Determine the [x, y] coordinate at the center of the cell enclosing the given text.  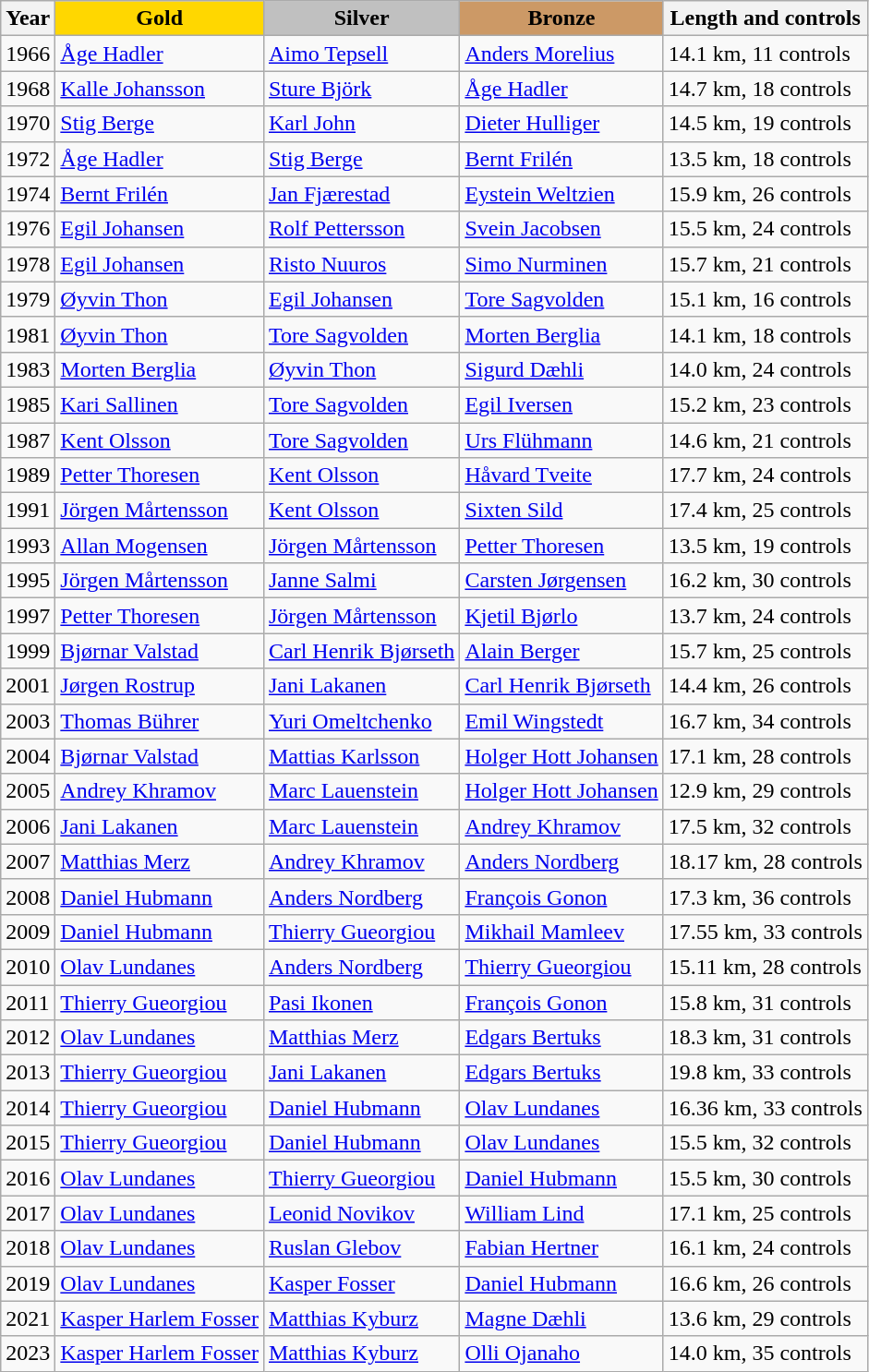
1976 [28, 229]
1997 [28, 616]
13.7 km, 24 controls [765, 616]
Svein Jacobsen [561, 229]
16.2 km, 30 controls [765, 581]
Aimo Tepsell [361, 54]
Silver [361, 18]
15.11 km, 28 controls [765, 967]
Emil Wingstedt [561, 721]
Leonid Novikov [361, 1213]
1966 [28, 54]
Yuri Omeltchenko [361, 721]
2004 [28, 756]
Dieter Hulliger [561, 124]
Janne Salmi [361, 581]
2021 [28, 1318]
William Lind [561, 1213]
Year [28, 18]
Ruslan Glebov [361, 1248]
Jørgen Rostrup [160, 686]
1983 [28, 369]
Karl John [361, 124]
15.2 km, 23 controls [765, 404]
2003 [28, 721]
Anders Morelius [561, 54]
Kjetil Bjørlo [561, 616]
2009 [28, 932]
Sixten Sild [561, 511]
16.1 km, 24 controls [765, 1248]
1989 [28, 475]
2005 [28, 791]
14.1 km, 18 controls [765, 334]
15.5 km, 24 controls [765, 229]
17.4 km, 25 controls [765, 511]
2008 [28, 897]
2010 [28, 967]
Thomas Bührer [160, 721]
13.6 km, 29 controls [765, 1318]
2001 [28, 686]
Sigurd Dæhli [561, 369]
1978 [28, 264]
17.7 km, 24 controls [765, 475]
2016 [28, 1178]
15.5 km, 30 controls [765, 1178]
2017 [28, 1213]
Eystein Weltzien [561, 194]
14.6 km, 21 controls [765, 440]
18.17 km, 28 controls [765, 861]
2019 [28, 1283]
2018 [28, 1248]
Fabian Hertner [561, 1248]
1999 [28, 651]
16.36 km, 33 controls [765, 1108]
Allan Mogensen [160, 546]
1974 [28, 194]
Egil Iversen [561, 404]
2023 [28, 1354]
1979 [28, 299]
14.0 km, 35 controls [765, 1354]
18.3 km, 31 controls [765, 1038]
17.55 km, 33 controls [765, 932]
Kalle Johansson [160, 89]
Urs Flühmann [561, 440]
Jan Fjærestad [361, 194]
Alain Berger [561, 651]
13.5 km, 18 controls [765, 159]
1987 [28, 440]
15.7 km, 21 controls [765, 264]
14.4 km, 26 controls [765, 686]
2011 [28, 1002]
1981 [28, 334]
2006 [28, 826]
Carsten Jørgensen [561, 581]
15.7 km, 25 controls [765, 651]
1995 [28, 581]
1970 [28, 124]
15.1 km, 16 controls [765, 299]
Mikhail Mamleev [561, 932]
Kari Sallinen [160, 404]
14.5 km, 19 controls [765, 124]
2014 [28, 1108]
1991 [28, 511]
15.5 km, 32 controls [765, 1143]
1968 [28, 89]
17.5 km, 32 controls [765, 826]
Simo Nurminen [561, 264]
12.9 km, 29 controls [765, 791]
Mattias Karlsson [361, 756]
Pasi Ikonen [361, 1002]
Sture Björk [361, 89]
Gold [160, 18]
17.1 km, 25 controls [765, 1213]
Risto Nuuros [361, 264]
19.8 km, 33 controls [765, 1073]
Bronze [561, 18]
Olli Ojanaho [561, 1354]
17.3 km, 36 controls [765, 897]
Håvard Tveite [561, 475]
Length and controls [765, 18]
2007 [28, 861]
13.5 km, 19 controls [765, 546]
2012 [28, 1038]
15.9 km, 26 controls [765, 194]
14.0 km, 24 controls [765, 369]
2015 [28, 1143]
16.7 km, 34 controls [765, 721]
17.1 km, 28 controls [765, 756]
1985 [28, 404]
Kasper Fosser [361, 1283]
15.8 km, 31 controls [765, 1002]
1993 [28, 546]
14.1 km, 11 controls [765, 54]
Rolf Pettersson [361, 229]
14.7 km, 18 controls [765, 89]
2013 [28, 1073]
16.6 km, 26 controls [765, 1283]
Magne Dæhli [561, 1318]
1972 [28, 159]
